Identify which cell holds the provided text, then report its [x, y] central coordinate. 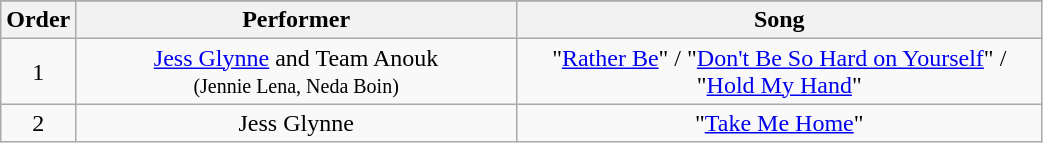
Performer [296, 20]
Jess Glynne and Team Anouk (Jennie Lena, Neda Boin) [296, 72]
1 [38, 72]
Order [38, 20]
Song [779, 20]
"Rather Be" / "Don't Be So Hard on Yourself" / "Hold My Hand" [779, 72]
"Take Me Home" [779, 123]
2 [38, 123]
Jess Glynne [296, 123]
